Provide the [x, y] coordinate of the cell's center where the given text is located.  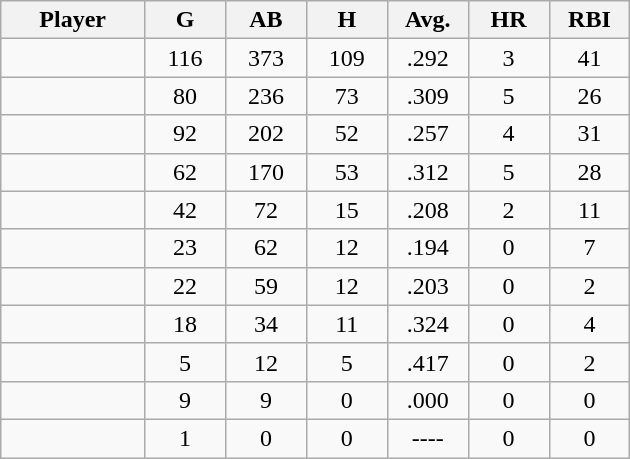
28 [590, 172]
170 [266, 172]
92 [186, 134]
73 [346, 96]
7 [590, 248]
26 [590, 96]
72 [266, 210]
18 [186, 324]
41 [590, 58]
.194 [428, 248]
52 [346, 134]
---- [428, 438]
22 [186, 286]
80 [186, 96]
Player [73, 20]
Avg. [428, 20]
53 [346, 172]
G [186, 20]
.417 [428, 362]
23 [186, 248]
HR [508, 20]
.292 [428, 58]
.208 [428, 210]
.324 [428, 324]
15 [346, 210]
59 [266, 286]
RBI [590, 20]
AB [266, 20]
116 [186, 58]
.203 [428, 286]
202 [266, 134]
31 [590, 134]
.309 [428, 96]
236 [266, 96]
3 [508, 58]
373 [266, 58]
1 [186, 438]
H [346, 20]
42 [186, 210]
.312 [428, 172]
34 [266, 324]
109 [346, 58]
.000 [428, 400]
.257 [428, 134]
